Return the [X, Y] coordinate for the center point of the cell that contains the specified text.  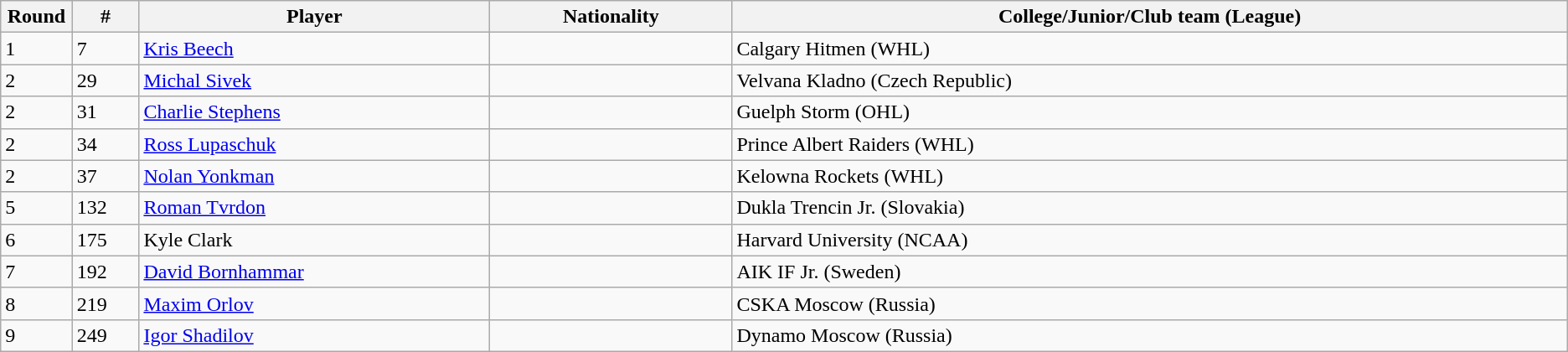
219 [106, 303]
Player [315, 17]
9 [37, 335]
David Bornhammar [315, 272]
6 [37, 240]
Harvard University (NCAA) [1149, 240]
Igor Shadilov [315, 335]
Velvana Kladno (Czech Republic) [1149, 80]
192 [106, 272]
Dukla Trencin Jr. (Slovakia) [1149, 208]
College/Junior/Club team (League) [1149, 17]
5 [37, 208]
175 [106, 240]
Charlie Stephens [315, 112]
132 [106, 208]
Guelph Storm (OHL) [1149, 112]
29 [106, 80]
Nationality [611, 17]
Maxim Orlov [315, 303]
Kelowna Rockets (WHL) [1149, 176]
Ross Lupaschuk [315, 144]
Prince Albert Raiders (WHL) [1149, 144]
8 [37, 303]
Kris Beech [315, 49]
Michal Sivek [315, 80]
Kyle Clark [315, 240]
37 [106, 176]
CSKA Moscow (Russia) [1149, 303]
Calgary Hitmen (WHL) [1149, 49]
# [106, 17]
AIK IF Jr. (Sweden) [1149, 272]
31 [106, 112]
Nolan Yonkman [315, 176]
1 [37, 49]
249 [106, 335]
Round [37, 17]
Roman Tvrdon [315, 208]
Dynamo Moscow (Russia) [1149, 335]
34 [106, 144]
